Identify which cell holds the provided text, then report its (x, y) central coordinate. 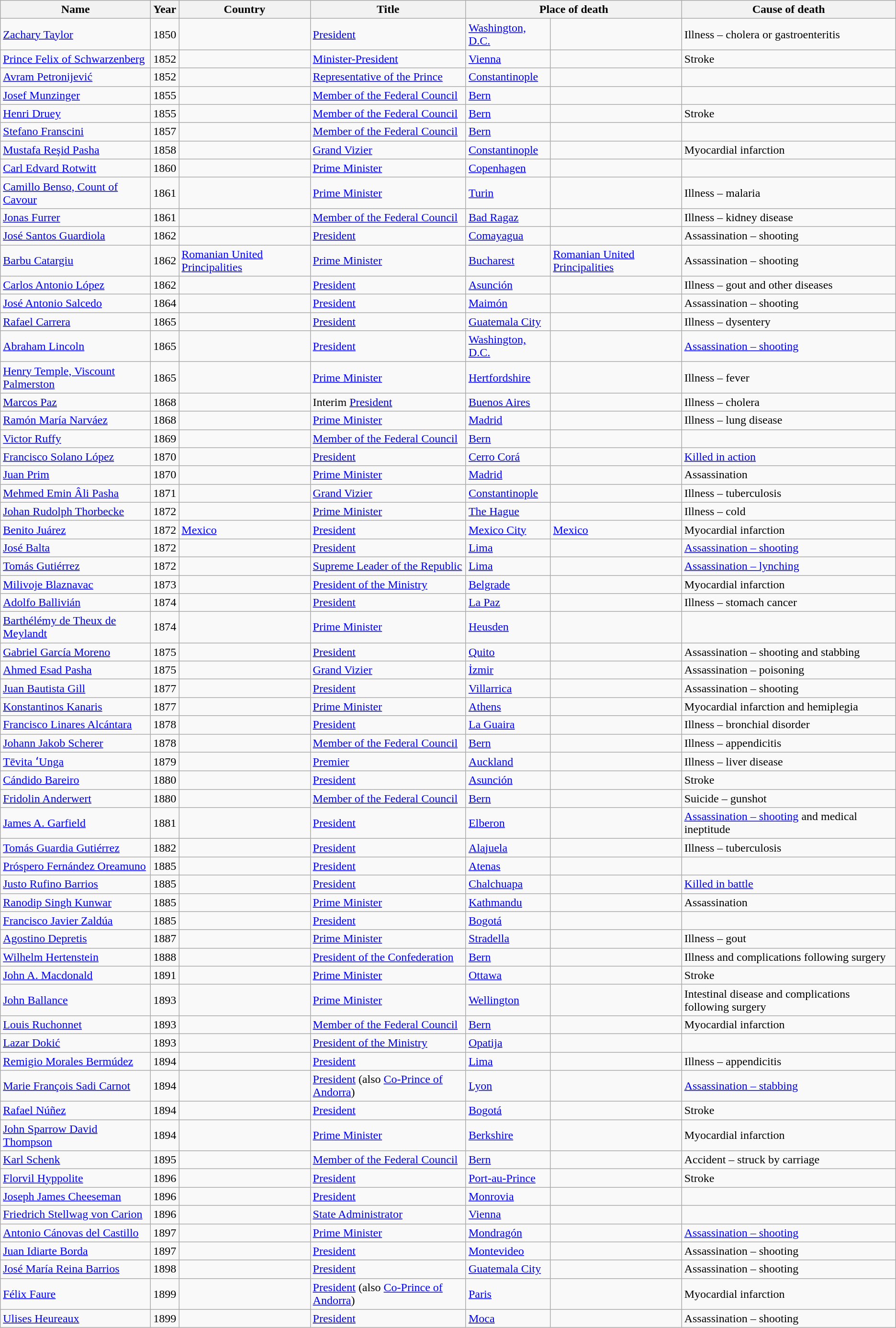
Name (76, 10)
Ahmed Esad Pasha (76, 670)
Francisco Solano López (76, 457)
Félix Faure (76, 1294)
1873 (165, 585)
President of the Confederation (388, 957)
Montevideo (508, 1251)
Illness – gout and other diseases (789, 285)
Illness – dysentery (789, 322)
Carlos Antonio López (76, 285)
Wellington (508, 1000)
Elberon (508, 823)
1850 (165, 34)
Assassination – poisoning (789, 670)
Juan Prim (76, 475)
Illness – kidney disease (789, 217)
Henry Temple, Viscount Palmerston (76, 377)
James A. Garfield (76, 823)
John A. Macdonald (76, 975)
Tomás Gutiérrez (76, 566)
La Guaira (508, 725)
Mustafa Reşid Pasha (76, 150)
Florvil Hyppolite (76, 1178)
1881 (165, 823)
Accident – struck by carriage (789, 1160)
Heusden (508, 627)
Minister-President (388, 59)
Lazar Dokić (76, 1043)
Villarrica (508, 688)
Camillo Benso, Count of Cavour (76, 192)
Illness – stomach cancer (789, 603)
Illness and complications following surgery (789, 957)
Ramón María Narváez (76, 420)
1871 (165, 493)
Karl Schenk (76, 1160)
Johann Jakob Scherer (76, 743)
Atenas (508, 866)
La Paz (508, 603)
State Administrator (388, 1215)
Bucharest (508, 260)
Juan Bautista Gill (76, 688)
Cándido Bareiro (76, 780)
The Hague (508, 511)
Barbu Catargiu (76, 260)
Kathmandu (508, 902)
Country (245, 10)
Maimón (508, 304)
Hertfordshire (508, 377)
Myocardial infarction and hemiplegia (789, 707)
Mexico City (508, 529)
Turin (508, 192)
1857 (165, 132)
Berkshire (508, 1136)
Antonio Cánovas del Castillo (76, 1233)
1860 (165, 168)
Adolfo Ballivián (76, 603)
Alajuela (508, 848)
Jonas Furrer (76, 217)
Illness – gout (789, 939)
1888 (165, 957)
Suicide – gunshot (789, 799)
Moca (508, 1318)
Port-au-Prince (508, 1178)
José Santos Guardiola (76, 236)
Friedrich Stellwag von Carion (76, 1215)
Illness – bronchial disorder (789, 725)
Mehmed Emin Âli Pasha (76, 493)
Justo Rufino Barrios (76, 884)
Copenhagen (508, 168)
Johan Rudolph Thorbecke (76, 511)
Belgrade (508, 585)
Wilhelm Hertenstein (76, 957)
Victor Ruffy (76, 439)
1858 (165, 150)
John Ballance (76, 1000)
Carl Edvard Rotwitt (76, 168)
Cerro Corá (508, 457)
Monrovia (508, 1196)
John Sparrow David Thompson (76, 1136)
Francisco Javier Zaldúa (76, 921)
Juan Idiarte Borda (76, 1251)
Killed in action (789, 457)
Tēvita ʻUnga (76, 762)
İzmir (508, 670)
Year (165, 10)
Killed in battle (789, 884)
Illness – fever (789, 377)
Assassination – shooting and stabbing (789, 652)
Illness – lung disease (789, 420)
1887 (165, 939)
Illness – cold (789, 511)
Auckland (508, 762)
1898 (165, 1269)
Konstantinos Kanaris (76, 707)
Illness – malaria (789, 192)
Stradella (508, 939)
Bad Ragaz (508, 217)
Rafael Carrera (76, 322)
1882 (165, 848)
Athens (508, 707)
Joseph James Cheeseman (76, 1196)
José María Reina Barrios (76, 1269)
Gabriel García Moreno (76, 652)
Title (388, 10)
Benito Juárez (76, 529)
Milivoje Blaznavac (76, 585)
Buenos Aires (508, 402)
Barthélémy de Theux de Meylandt (76, 627)
Fridolin Anderwert (76, 799)
Supreme Leader of the Republic (388, 566)
Mondragón (508, 1233)
Illness – liver disease (789, 762)
Ottawa (508, 975)
1864 (165, 304)
Quito (508, 652)
Remigio Morales Bermúdez (76, 1061)
1869 (165, 439)
Interim President (388, 402)
Assassination – lynching (789, 566)
Place of death (573, 10)
Francisco Linares Alcántara (76, 725)
Abraham Lincoln (76, 347)
Ranodip Singh Kunwar (76, 902)
Chalchuapa (508, 884)
Rafael Núñez (76, 1111)
Zachary Taylor (76, 34)
1895 (165, 1160)
Intestinal disease and complications following surgery (789, 1000)
Comayagua (508, 236)
Stefano Franscini (76, 132)
Ulises Heureaux (76, 1318)
José Antonio Salcedo (76, 304)
Marcos Paz (76, 402)
Marie François Sadi Carnot (76, 1086)
Paris (508, 1294)
Cause of death (789, 10)
Prince Felix of Schwarzenberg (76, 59)
Tomás Guardia Gutiérrez (76, 848)
Lyon (508, 1086)
Josef Munzinger (76, 95)
Assassination – shooting and medical ineptitude (789, 823)
Assassination – stabbing (789, 1086)
1891 (165, 975)
1879 (165, 762)
Illness – cholera or gastroenteritis (789, 34)
José Balta (76, 548)
Avram Petronijević (76, 77)
Próspero Fernández Oreamuno (76, 866)
Illness – cholera (789, 402)
Representative of the Prince (388, 77)
Opatija (508, 1043)
Agostino Depretis (76, 939)
Premier (388, 762)
Louis Ruchonnet (76, 1024)
Henri Druey (76, 113)
